Locate the cell with the specified text and output its (X, Y) center coordinate. 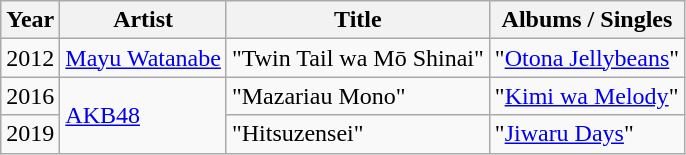
2019 (30, 134)
"Mazariau Mono" (358, 96)
2016 (30, 96)
"Jiwaru Days" (586, 134)
"Hitsuzensei" (358, 134)
"Twin Tail wa Mō Shinai" (358, 58)
"Kimi wa Melody" (586, 96)
Artist (144, 20)
"Otona Jellybeans" (586, 58)
Albums / Singles (586, 20)
AKB48 (144, 115)
Year (30, 20)
2012 (30, 58)
Title (358, 20)
Mayu Watanabe (144, 58)
